Extract the [x, y] coordinate from the center of the cell holding the provided text.  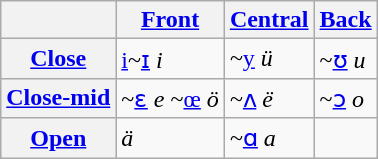
Open [58, 138]
Central [269, 20]
~ʌ ë [269, 98]
i~ɪ i [170, 59]
~ɛ e ~œ ö [170, 98]
~ɔ o [346, 98]
Back [346, 20]
~ɑ a [269, 138]
~y ü [269, 59]
Close-mid [58, 98]
~ʊ u [346, 59]
ä [170, 138]
Front [170, 20]
Close [58, 59]
